Find where the given text appears and provide that cell's center as (X, Y) coordinate. 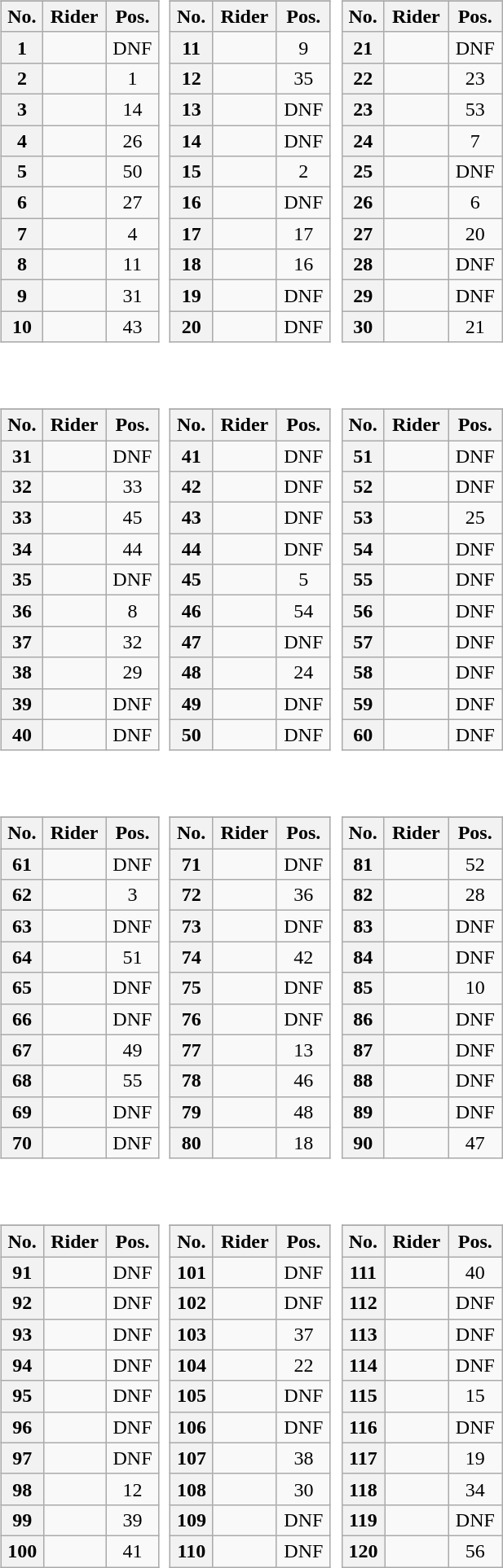
92 (22, 1303)
89 (363, 1112)
70 (21, 1143)
90 (363, 1143)
71 (192, 864)
95 (22, 1396)
111 (364, 1272)
76 (192, 1019)
96 (22, 1427)
117 (364, 1458)
79 (192, 1112)
120 (364, 1551)
78 (192, 1081)
119 (364, 1520)
91 (22, 1272)
105 (192, 1396)
101 (192, 1272)
104 (192, 1365)
82 (363, 895)
73 (192, 926)
64 (21, 957)
103 (192, 1334)
63 (21, 926)
66 (21, 1019)
72 (192, 895)
100 (22, 1551)
80 (192, 1143)
68 (21, 1081)
102 (192, 1303)
69 (21, 1112)
84 (363, 957)
88 (363, 1081)
112 (364, 1303)
118 (364, 1489)
114 (364, 1365)
107 (192, 1458)
58 (363, 673)
67 (21, 1050)
No. Rider Pos. 71 DNF 72 36 73 DNF 74 42 75 DNF 76 DNF 77 13 78 46 79 48 80 18 (253, 977)
87 (363, 1050)
81 (363, 864)
83 (363, 926)
65 (21, 988)
108 (192, 1489)
94 (22, 1365)
106 (192, 1427)
113 (364, 1334)
59 (363, 704)
74 (192, 957)
60 (363, 735)
93 (22, 1334)
109 (192, 1520)
75 (192, 988)
77 (192, 1050)
No. Rider Pos. 41 DNF 42 DNF 43 DNF 44 DNF 45 5 46 54 47 DNF 48 24 49 DNF 50 DNF (253, 569)
57 (363, 642)
62 (21, 895)
86 (363, 1019)
85 (363, 988)
110 (192, 1551)
116 (364, 1427)
98 (22, 1489)
99 (22, 1520)
61 (21, 864)
115 (364, 1396)
97 (22, 1458)
